Identify which cell holds the provided text, then report its [x, y] central coordinate. 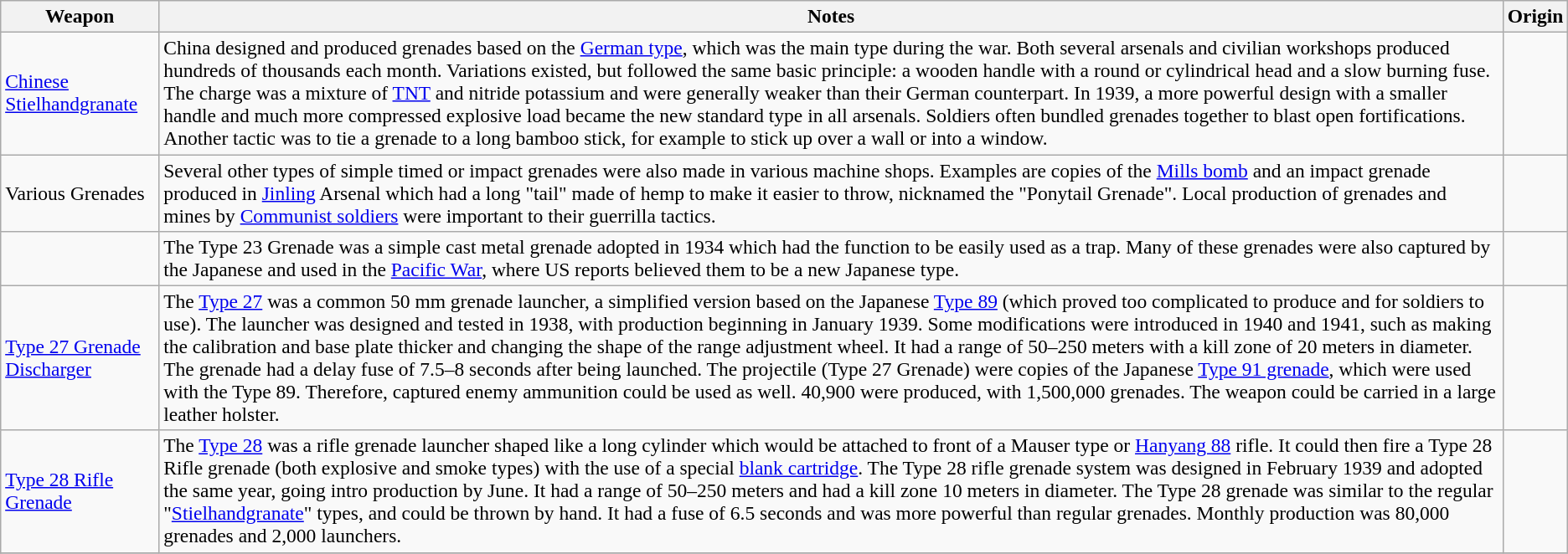
Various Grenades [80, 192]
Weapon [80, 16]
Type 27 Grenade Discharger [80, 358]
Origin [1535, 16]
Chinese Stielhandgranate [80, 93]
Type 28 Rifle Grenade [80, 491]
Notes [831, 16]
